Provide the [x, y] coordinate of the cell's center where the given text is located.  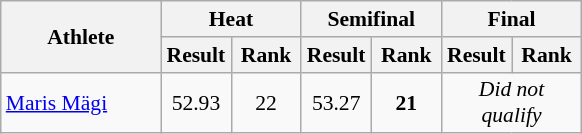
Athlete [81, 36]
22 [266, 102]
52.93 [196, 102]
Did not qualify [511, 102]
Heat [231, 19]
Semifinal [371, 19]
53.27 [336, 102]
Final [511, 19]
Maris Mägi [81, 102]
21 [406, 102]
